Provide the [X, Y] coordinate of the cell's center where the given text is located.  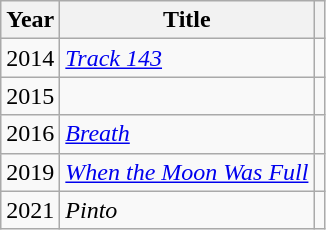
Breath [187, 134]
2019 [30, 172]
Year [30, 20]
Track 143 [187, 58]
Title [187, 20]
2015 [30, 96]
2016 [30, 134]
2021 [30, 210]
2014 [30, 58]
When the Moon Was Full [187, 172]
Pinto [187, 210]
